From the cell containing the given text, extract its center point as (X, Y) coordinate. 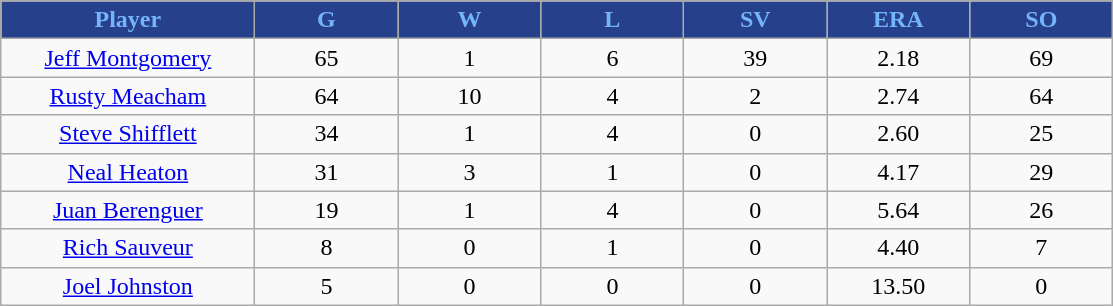
2.74 (898, 96)
69 (1042, 58)
3 (470, 172)
W (470, 20)
Rusty Meacham (128, 96)
29 (1042, 172)
Player (128, 20)
L (612, 20)
19 (326, 210)
ERA (898, 20)
7 (1042, 248)
Jeff Montgomery (128, 58)
Neal Heaton (128, 172)
31 (326, 172)
G (326, 20)
34 (326, 134)
Juan Berenguer (128, 210)
SV (756, 20)
4.40 (898, 248)
10 (470, 96)
4.17 (898, 172)
5 (326, 286)
Steve Shifflett (128, 134)
65 (326, 58)
25 (1042, 134)
Rich Sauveur (128, 248)
13.50 (898, 286)
39 (756, 58)
5.64 (898, 210)
8 (326, 248)
2 (756, 96)
2.18 (898, 58)
6 (612, 58)
2.60 (898, 134)
26 (1042, 210)
Joel Johnston (128, 286)
SO (1042, 20)
